Return the (X, Y) coordinate for the center point of the cell that contains the specified text.  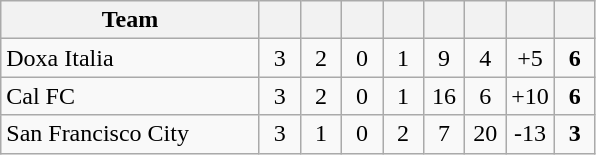
-13 (530, 134)
9 (444, 58)
+5 (530, 58)
Doxa Italia (130, 58)
7 (444, 134)
4 (486, 58)
+10 (530, 96)
16 (444, 96)
Cal FC (130, 96)
Team (130, 20)
20 (486, 134)
San Francisco City (130, 134)
